Provide the (x, y) coordinate of the cell's center where the given text is located.  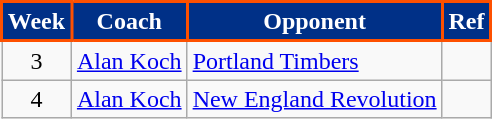
3 (37, 60)
Coach (129, 22)
Ref (466, 22)
4 (37, 99)
Opponent (314, 22)
Portland Timbers (314, 60)
Week (37, 22)
New England Revolution (314, 99)
